Search for the cell housing the specified text and yield its [X, Y] center coordinate. 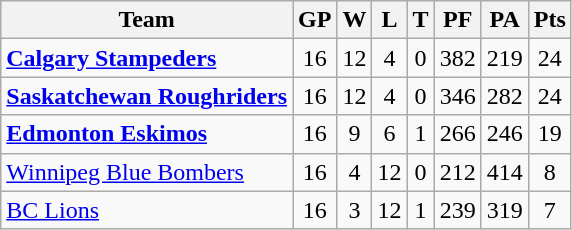
PA [504, 20]
3 [354, 210]
GP [315, 20]
Pts [550, 20]
282 [504, 96]
Saskatchewan Roughriders [147, 96]
266 [458, 134]
212 [458, 172]
8 [550, 172]
6 [390, 134]
7 [550, 210]
Edmonton Eskimos [147, 134]
19 [550, 134]
219 [504, 58]
246 [504, 134]
346 [458, 96]
239 [458, 210]
BC Lions [147, 210]
414 [504, 172]
L [390, 20]
Calgary Stampeders [147, 58]
PF [458, 20]
Winnipeg Blue Bombers [147, 172]
W [354, 20]
382 [458, 58]
T [420, 20]
9 [354, 134]
Team [147, 20]
319 [504, 210]
